Locate the cell with the specified text and output its [x, y] center coordinate. 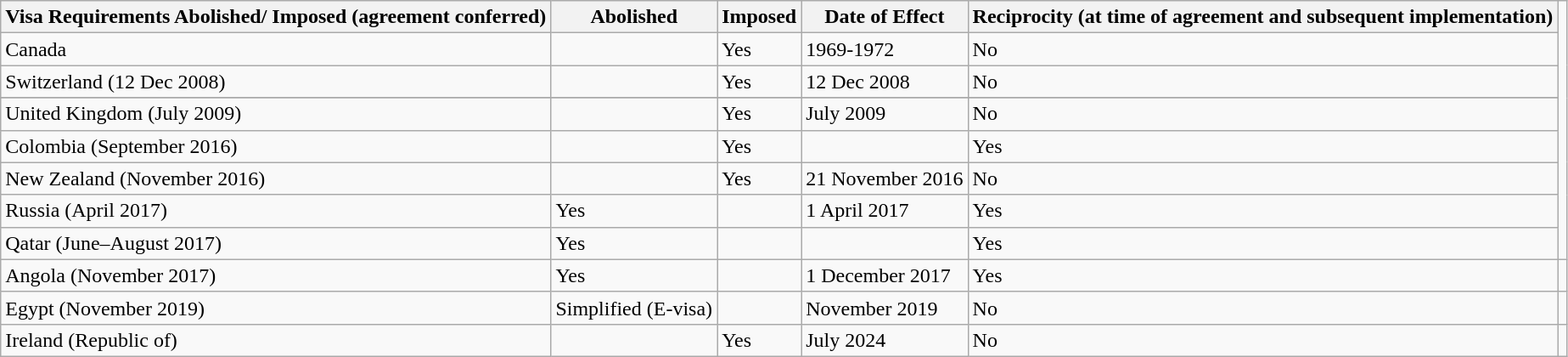
New Zealand (November 2016) [276, 178]
November 2019 [885, 308]
1 December 2017 [885, 275]
Angola (November 2017) [276, 275]
Egypt (November 2019) [276, 308]
July 2024 [885, 340]
Colombia (September 2016) [276, 146]
Imposed [759, 17]
1 April 2017 [885, 211]
Switzerland (12 Dec 2008) [276, 82]
Ireland (Republic of) [276, 340]
Date of Effect [885, 17]
Russia (April 2017) [276, 211]
Canada [276, 49]
1969-1972 [885, 49]
Abolished [634, 17]
Reciprocity (at time of agreement and subsequent implementation) [1263, 17]
12 Dec 2008 [885, 82]
Simplified (E-visa) [634, 308]
United Kingdom (July 2009) [276, 114]
Qatar (June–August 2017) [276, 243]
21 November 2016 [885, 178]
Visa Requirements Abolished/ Imposed (agreement conferred) [276, 17]
July 2009 [885, 114]
